Pinpoint the cell where the given text exists, returning its (x, y) midpoint coordinate. 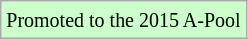
Promoted to the 2015 A-Pool (124, 20)
